Identify which cell holds the provided text, then report its [X, Y] central coordinate. 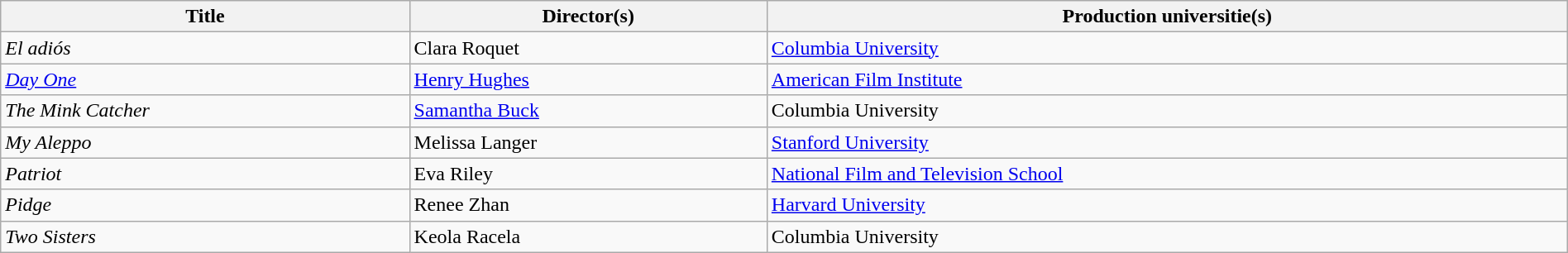
Day One [205, 79]
Production universitie(s) [1167, 17]
Henry Hughes [588, 79]
The Mink Catcher [205, 111]
Director(s) [588, 17]
El adiós [205, 48]
Harvard University [1167, 205]
Samantha Buck [588, 111]
Patriot [205, 174]
Renee Zhan [588, 205]
My Aleppo [205, 142]
Keola Racela [588, 236]
Pidge [205, 205]
Melissa Langer [588, 142]
Title [205, 17]
Eva Riley [588, 174]
National Film and Television School [1167, 174]
Two Sisters [205, 236]
Clara Roquet [588, 48]
American Film Institute [1167, 79]
Stanford University [1167, 142]
